Return [x, y] of the center of cell containing provided text 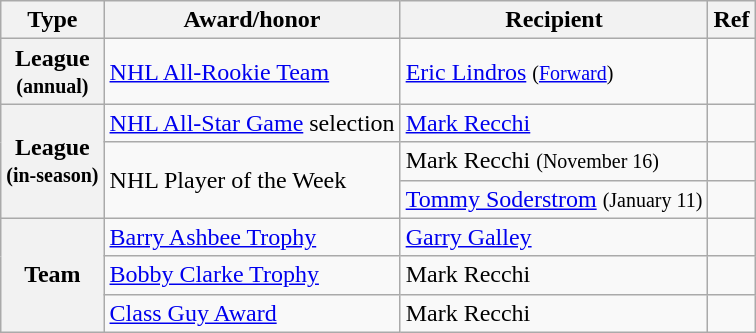
Ref [732, 20]
Mark Recchi (November 16) [554, 161]
Class Guy Award [252, 313]
NHL All-Rookie Team [252, 72]
NHL Player of the Week [252, 180]
Bobby Clarke Trophy [252, 275]
Garry Galley [554, 237]
Barry Ashbee Trophy [252, 237]
Recipient [554, 20]
Type [52, 20]
Award/honor [252, 20]
League(annual) [52, 72]
League(in-season) [52, 161]
Tommy Soderstrom (January 11) [554, 199]
Eric Lindros (Forward) [554, 72]
Team [52, 275]
NHL All-Star Game selection [252, 123]
